Pinpoint the cell where the given text exists, returning its [X, Y] midpoint coordinate. 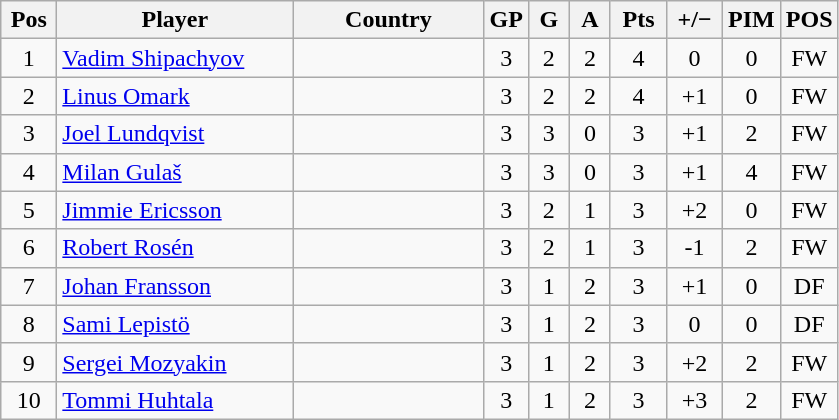
Johan Fransson [175, 286]
Tommi Huhtala [175, 400]
9 [29, 362]
Joel Lundqvist [175, 134]
POS [809, 20]
Player [175, 20]
GP [506, 20]
Vadim Shipachyov [175, 58]
Sami Lepistö [175, 324]
Linus Omark [175, 96]
Sergei Mozyakin [175, 362]
A [590, 20]
+3 [695, 400]
Jimmie Ericsson [175, 210]
8 [29, 324]
10 [29, 400]
7 [29, 286]
Pts [638, 20]
Milan Gulaš [175, 172]
G [548, 20]
6 [29, 248]
Robert Rosén [175, 248]
PIM [752, 20]
-1 [695, 248]
Pos [29, 20]
+/− [695, 20]
Country [388, 20]
5 [29, 210]
